Scan for the cell matching the given text and deliver its [X, Y] coordinate at center. 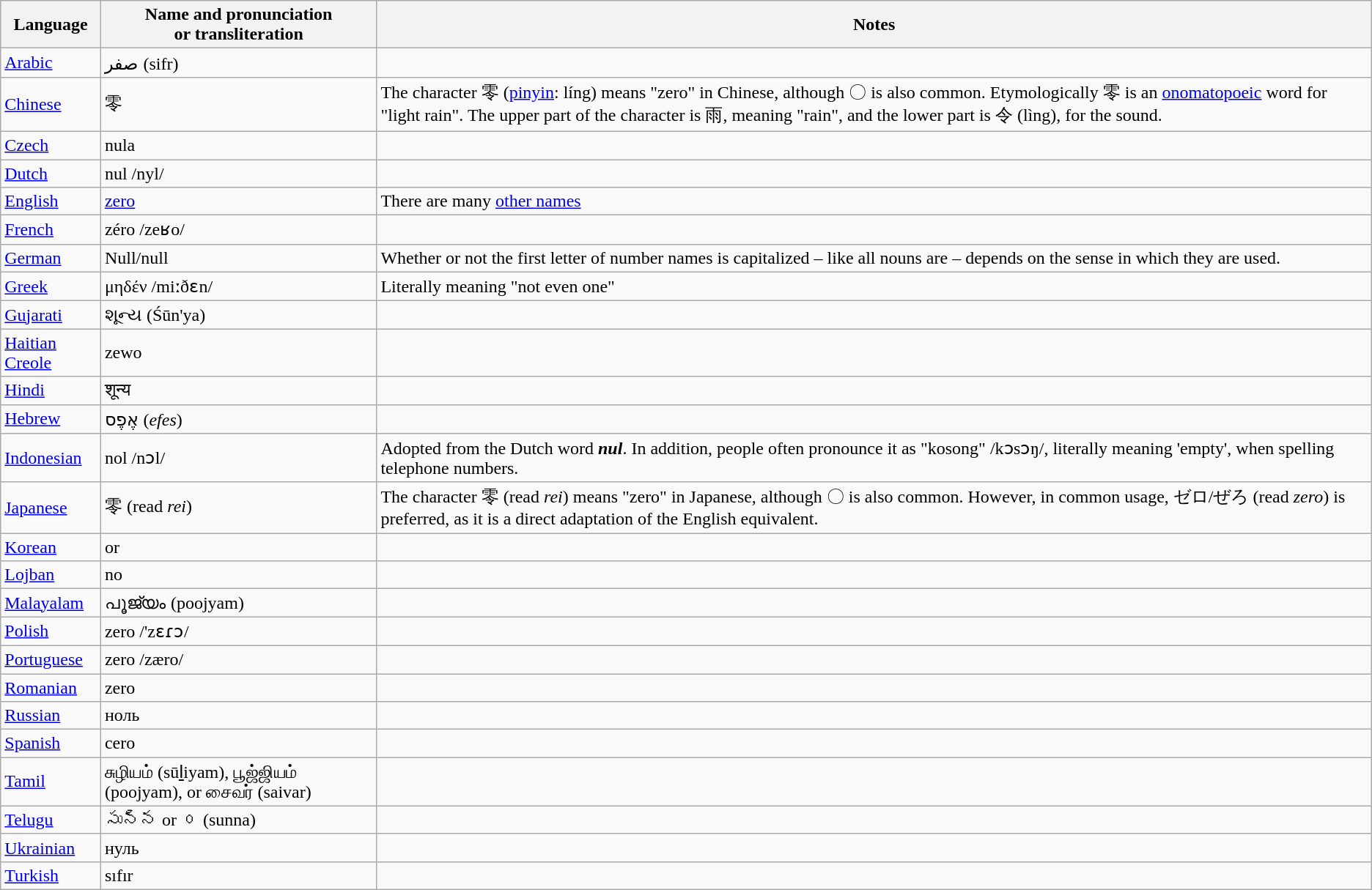
صفر (sifr) [238, 63]
Spanish [51, 743]
Lojban [51, 575]
zero /zæro/ [238, 659]
μηδέν /miːðɛn/ [238, 286]
Telugu [51, 820]
German [51, 258]
cero [238, 743]
Chinese [51, 104]
Gujarati [51, 315]
Whether or not the first letter of number names is capitalized – like all nouns are – depends on the sense in which they are used. [874, 258]
no [238, 575]
Tamil [51, 782]
Romanian [51, 688]
or [238, 547]
אֶפֶס (efes) [238, 419]
शून्य [238, 390]
There are many other names [874, 201]
Turkish [51, 875]
zewo [238, 353]
சுழியம் (sūḻiyam), பூஜ்ஜியம் (poojyam), or சைவர் (saivar) [238, 782]
French [51, 230]
ноль [238, 716]
Language [51, 25]
零 (read rei) [238, 508]
nol /nɔl/ [238, 459]
Name and pronunciationor transliteration [238, 25]
Arabic [51, 63]
Malayalam [51, 603]
Czech [51, 145]
Hebrew [51, 419]
Russian [51, 716]
zero /'zɛɾɔ/ [238, 631]
Portuguese [51, 659]
Indonesian [51, 459]
零 [238, 104]
പൂജ്യം (poojyam) [238, 603]
English [51, 201]
Notes [874, 25]
Literally meaning "not even one" [874, 286]
Greek [51, 286]
Null/null [238, 258]
нуль [238, 848]
Ukrainian [51, 848]
zéro /zeʁo/ [238, 230]
શૂન્ય (Śūn'ya) [238, 315]
Haitian Creole [51, 353]
Hindi [51, 390]
Polish [51, 631]
Korean [51, 547]
nul /nyl/ [238, 174]
nula [238, 145]
sıfır [238, 875]
Dutch [51, 174]
సున్న or ౦ (sunna) [238, 820]
Japanese [51, 508]
